Search for the cell housing the specified text and yield its [X, Y] center coordinate. 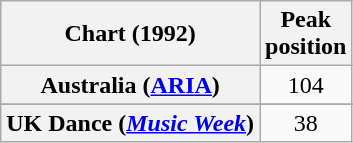
Peakposition [306, 34]
104 [306, 85]
UK Dance (Music Week) [130, 123]
Australia (ARIA) [130, 85]
38 [306, 123]
Chart (1992) [130, 34]
